Determine the (X, Y) coordinate at the center of the cell enclosing the given text.  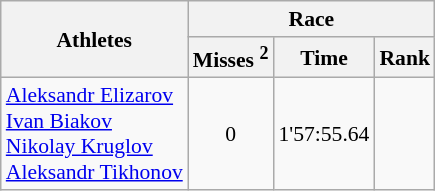
Time (324, 58)
Athletes (94, 40)
0 (231, 134)
Rank (404, 58)
Aleksandr ElizarovIvan BiakovNikolay KruglovAleksandr Tikhonov (94, 134)
Misses 2 (231, 58)
Race (312, 19)
1'57:55.64 (324, 134)
